Detect which cell encompasses the target text, then output its [X, Y] center coordinate. 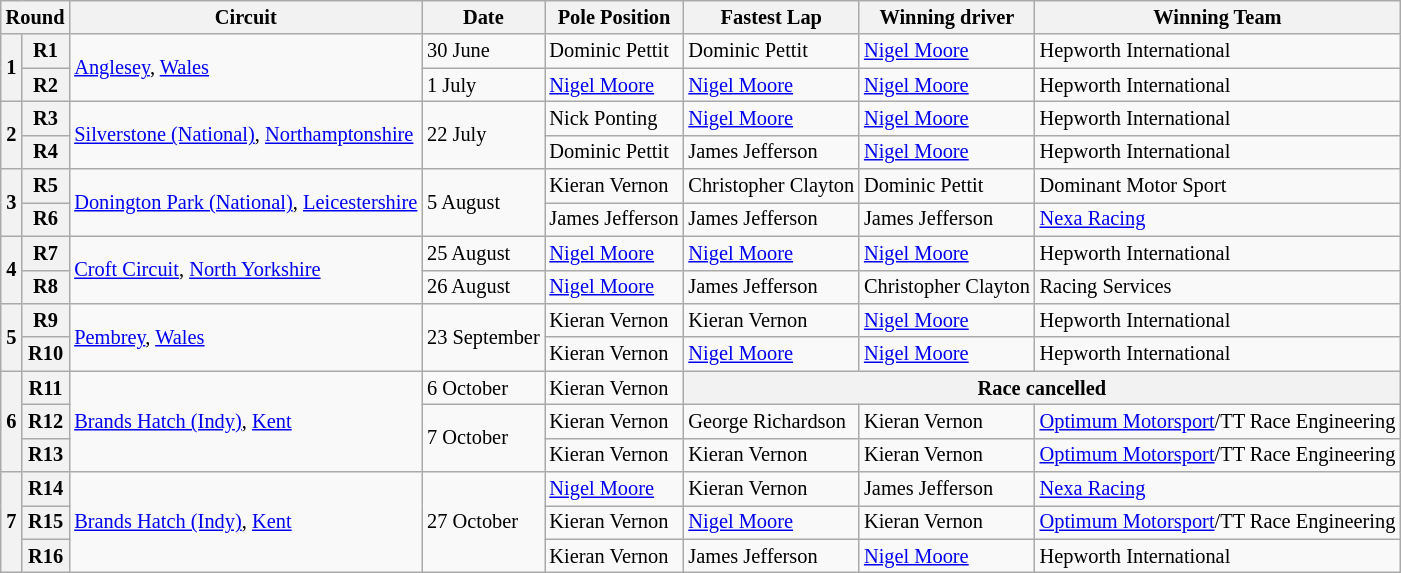
R12 [46, 421]
Fastest Lap [771, 17]
Circuit [246, 17]
Racing Services [1218, 287]
23 September [483, 336]
R6 [46, 219]
30 June [483, 51]
27 October [483, 522]
R9 [46, 320]
Pole Position [614, 17]
R10 [46, 354]
3 [12, 202]
R8 [46, 287]
Silverstone (National), Northamptonshire [246, 134]
Winning Team [1218, 17]
Round [36, 17]
R5 [46, 186]
Pembrey, Wales [246, 336]
R4 [46, 152]
6 [12, 422]
R15 [46, 522]
R3 [46, 118]
Date [483, 17]
7 October [483, 438]
Dominant Motor Sport [1218, 186]
R11 [46, 388]
1 July [483, 85]
Race cancelled [1042, 388]
George Richardson [771, 421]
R7 [46, 253]
R16 [46, 556]
Donington Park (National), Leicestershire [246, 202]
Nick Ponting [614, 118]
R14 [46, 489]
R1 [46, 51]
6 October [483, 388]
26 August [483, 287]
Croft Circuit, North Yorkshire [246, 270]
5 [12, 336]
25 August [483, 253]
5 August [483, 202]
4 [12, 270]
1 [12, 68]
2 [12, 134]
Winning driver [947, 17]
22 July [483, 134]
R2 [46, 85]
R13 [46, 455]
Anglesey, Wales [246, 68]
7 [12, 522]
